Return the [x, y] coordinate for the center point of the cell that contains the specified text.  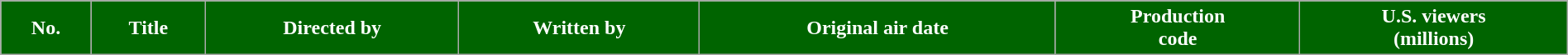
Productioncode [1178, 28]
Title [148, 28]
No. [46, 28]
Original air date [878, 28]
Directed by [332, 28]
U.S. viewers(millions) [1434, 28]
Written by [579, 28]
